Return (x, y) of the center of cell containing provided text 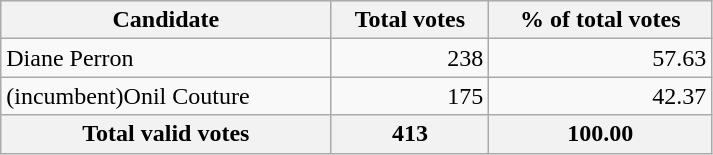
Candidate (166, 20)
238 (410, 58)
100.00 (600, 134)
% of total votes (600, 20)
57.63 (600, 58)
(incumbent)Onil Couture (166, 96)
413 (410, 134)
175 (410, 96)
Total valid votes (166, 134)
Diane Perron (166, 58)
Total votes (410, 20)
42.37 (600, 96)
